Pinpoint the cell where the given text exists, returning its [x, y] midpoint coordinate. 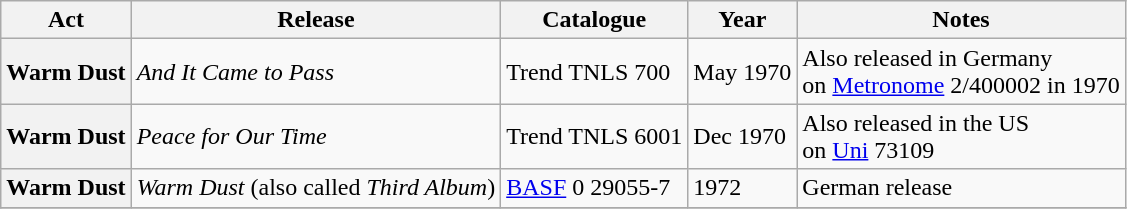
Trend TNLS 700 [594, 72]
Also released in the US on Uni 73109 [961, 136]
Catalogue [594, 20]
And It Came to Pass [316, 72]
Year [742, 20]
1972 [742, 188]
BASF 0 29055-7 [594, 188]
Warm Dust (also called Third Album) [316, 188]
Peace for Our Time [316, 136]
Trend TNLS 6001 [594, 136]
German release [961, 188]
Dec 1970 [742, 136]
May 1970 [742, 72]
Notes [961, 20]
Release [316, 20]
Also released in Germany on Metronome 2/400002 in 1970 [961, 72]
Act [66, 20]
